Locate the cell with the specified text and output its [X, Y] center coordinate. 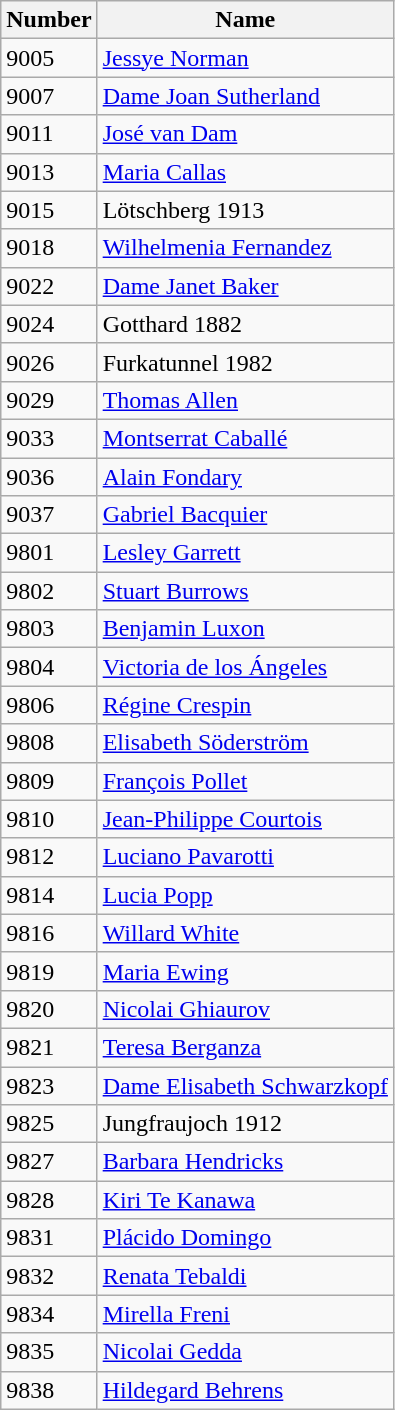
Name [245, 20]
Maria Callas [245, 172]
Lesley Garrett [245, 553]
9033 [49, 438]
9834 [49, 1314]
9036 [49, 477]
9005 [49, 58]
Plácido Domingo [245, 1238]
Lötschberg 1913 [245, 210]
Montserrat Caballé [245, 438]
Hildegard Behrens [245, 1390]
9801 [49, 553]
Jean-Philippe Courtois [245, 819]
9022 [49, 286]
Elisabeth Söderström [245, 743]
François Pollet [245, 781]
9007 [49, 96]
Lucia Popp [245, 895]
Régine Crespin [245, 705]
Wilhelmenia Fernandez [245, 248]
Gotthard 1882 [245, 324]
Dame Janet Baker [245, 286]
Number [49, 20]
Stuart Burrows [245, 591]
Mirella Freni [245, 1314]
Alain Fondary [245, 477]
9026 [49, 362]
Luciano Pavarotti [245, 857]
9814 [49, 895]
9029 [49, 400]
Benjamin Luxon [245, 629]
9816 [49, 933]
Gabriel Bacquier [245, 515]
9810 [49, 819]
Barbara Hendricks [245, 1162]
9828 [49, 1200]
Nicolai Ghiaurov [245, 1009]
Nicolai Gedda [245, 1352]
9821 [49, 1047]
Willard White [245, 933]
Victoria de los Ángeles [245, 667]
9831 [49, 1238]
9832 [49, 1276]
9809 [49, 781]
9011 [49, 134]
9804 [49, 667]
9819 [49, 971]
9835 [49, 1352]
9802 [49, 591]
9803 [49, 629]
9037 [49, 515]
9825 [49, 1124]
José van Dam [245, 134]
Thomas Allen [245, 400]
Kiri Te Kanawa [245, 1200]
9018 [49, 248]
Jessye Norman [245, 58]
9820 [49, 1009]
9812 [49, 857]
Dame Joan Sutherland [245, 96]
9823 [49, 1085]
9827 [49, 1162]
Teresa Berganza [245, 1047]
9806 [49, 705]
9838 [49, 1390]
9013 [49, 172]
Maria Ewing [245, 971]
9808 [49, 743]
Jungfraujoch 1912 [245, 1124]
Furkatunnel 1982 [245, 362]
9015 [49, 210]
Renata Tebaldi [245, 1276]
Dame Elisabeth Schwarzkopf [245, 1085]
9024 [49, 324]
